Detect which cell encompasses the target text, then output its [x, y] center coordinate. 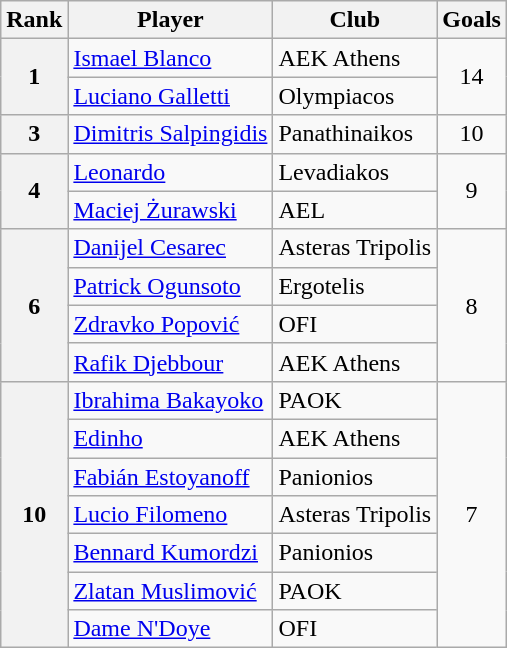
Bennard Kumordzi [170, 553]
Lucio Filomeno [170, 515]
Fabián Estoyanoff [170, 477]
Leonardo [170, 172]
8 [472, 305]
Dimitris Salpingidis [170, 134]
Levadiakos [355, 172]
Ibrahima Bakayoko [170, 400]
Edinho [170, 438]
Panathinaikos [355, 134]
1 [34, 77]
Zdravko Popović [170, 324]
Goals [472, 20]
Player [170, 20]
9 [472, 191]
14 [472, 77]
Zlatan Muslimović [170, 591]
6 [34, 305]
3 [34, 134]
Luciano Galletti [170, 96]
Ergotelis [355, 286]
7 [472, 514]
Club [355, 20]
Danijel Cesarec [170, 248]
Dame N'Doye [170, 629]
4 [34, 191]
Patrick Ogunsoto [170, 286]
Rank [34, 20]
Olympiacos [355, 96]
Ismael Blanco [170, 58]
Rafik Djebbour [170, 362]
Maciej Żurawski [170, 210]
AEL [355, 210]
